Find where the given text appears and provide that cell's center as (x, y) coordinate. 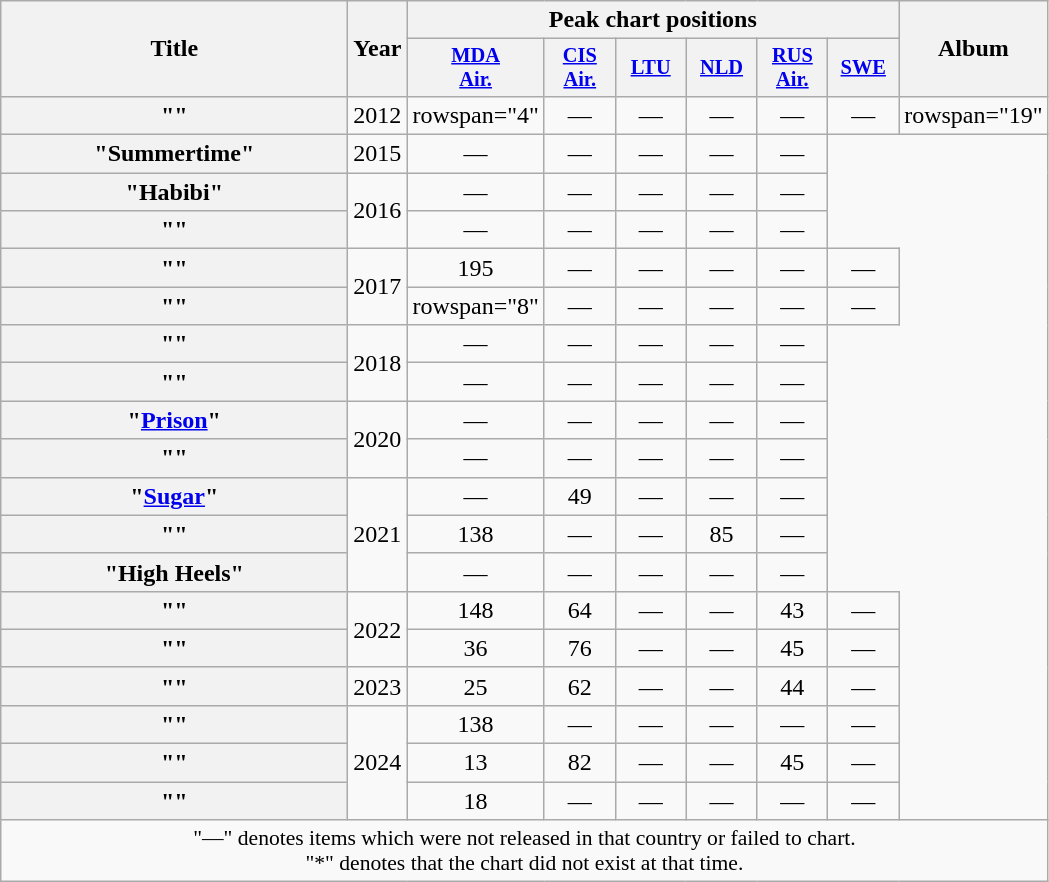
25 (476, 686)
2016 (378, 211)
"Habibi" (174, 192)
62 (580, 686)
"Summertime" (174, 154)
"High Heels" (174, 572)
rowspan="4" (476, 115)
64 (580, 610)
49 (580, 496)
NLD (722, 68)
"Sugar" (174, 496)
rowspan="8" (476, 306)
"—" denotes items which were not released in that country or failed to chart."*" denotes that the chart did not exist at that time. (524, 850)
44 (792, 686)
CISAir. (580, 68)
LTU (650, 68)
43 (792, 610)
85 (722, 534)
82 (580, 763)
13 (476, 763)
2020 (378, 439)
rowspan="19" (974, 115)
2023 (378, 686)
Title (174, 49)
2015 (378, 154)
2012 (378, 115)
148 (476, 610)
Year (378, 49)
2021 (378, 534)
SWE (864, 68)
195 (476, 268)
Album (974, 49)
MDAAir. (476, 68)
36 (476, 648)
2018 (378, 363)
2022 (378, 629)
2024 (378, 762)
RUSAir. (792, 68)
2017 (378, 287)
Peak chart positions (653, 20)
76 (580, 648)
"Prison" (174, 420)
18 (476, 801)
